Provide the (X, Y) coordinate of the cell's center where the given text is located.  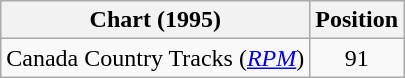
Canada Country Tracks (RPM) (156, 58)
Chart (1995) (156, 20)
Position (357, 20)
91 (357, 58)
